Output the [x, y] coordinate of the center of the cell containing the given text.  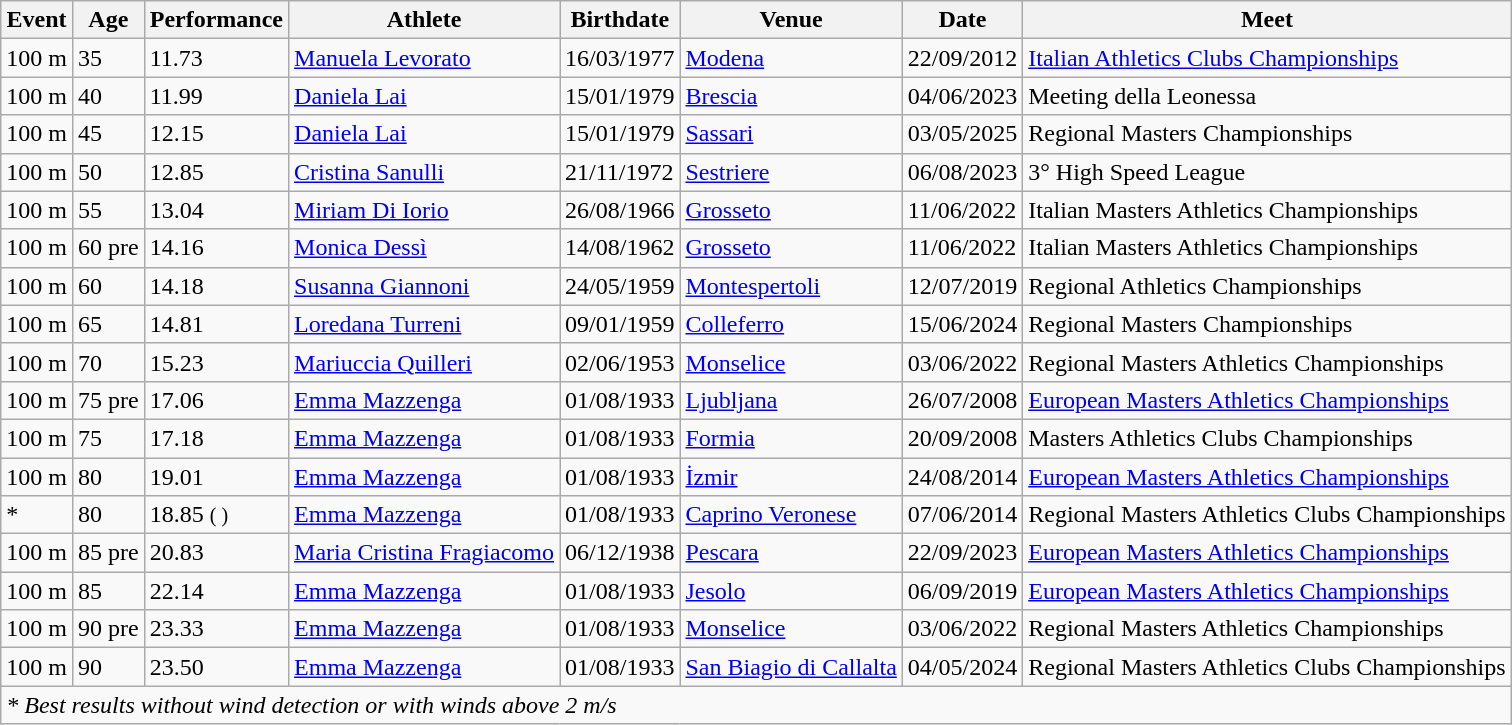
40 [108, 96]
26/07/2008 [962, 400]
* Best results without wind detection or with winds above 2 m/s [756, 705]
14.18 [216, 286]
22.14 [216, 591]
14.16 [216, 248]
15/06/2024 [962, 324]
23.50 [216, 667]
San Biagio di Callalta [791, 667]
Formia [791, 438]
Regional Athletics Championships [1267, 286]
17.18 [216, 438]
85 [108, 591]
90 pre [108, 629]
Sassari [791, 134]
16/03/1977 [620, 58]
Miriam Di Iorio [424, 210]
14.81 [216, 324]
Montespertoli [791, 286]
Sestriere [791, 172]
Susanna Giannoni [424, 286]
Caprino Veronese [791, 515]
18.85 ( ) [216, 515]
13.04 [216, 210]
Masters Athletics Clubs Championships [1267, 438]
26/08/1966 [620, 210]
Monica Dessì [424, 248]
09/01/1959 [620, 324]
35 [108, 58]
12/07/2019 [962, 286]
19.01 [216, 477]
Jesolo [791, 591]
Date [962, 20]
24/05/1959 [620, 286]
Ljubljana [791, 400]
Modena [791, 58]
14/08/1962 [620, 248]
04/06/2023 [962, 96]
Event [37, 20]
60 pre [108, 248]
Performance [216, 20]
23.33 [216, 629]
02/06/1953 [620, 362]
Venue [791, 20]
85 pre [108, 553]
Pescara [791, 553]
06/09/2019 [962, 591]
Manuela Levorato [424, 58]
Mariuccia Quilleri [424, 362]
07/06/2014 [962, 515]
Brescia [791, 96]
Italian Athletics Clubs Championships [1267, 58]
Athlete [424, 20]
11.73 [216, 58]
04/05/2024 [962, 667]
Loredana Turreni [424, 324]
22/09/2012 [962, 58]
55 [108, 210]
12.15 [216, 134]
45 [108, 134]
Maria Cristina Fragiacomo [424, 553]
75 pre [108, 400]
65 [108, 324]
12.85 [216, 172]
90 [108, 667]
İzmir [791, 477]
Birthdate [620, 20]
06/08/2023 [962, 172]
75 [108, 438]
22/09/2023 [962, 553]
20.83 [216, 553]
60 [108, 286]
20/09/2008 [962, 438]
Age [108, 20]
21/11/1972 [620, 172]
03/05/2025 [962, 134]
Meet [1267, 20]
11.99 [216, 96]
24/08/2014 [962, 477]
Colleferro [791, 324]
Cristina Sanulli [424, 172]
06/12/1938 [620, 553]
3° High Speed League [1267, 172]
15.23 [216, 362]
Meeting della Leonessa [1267, 96]
70 [108, 362]
17.06 [216, 400]
* [37, 515]
50 [108, 172]
